From the cell containing the given text, extract its center point as (x, y) coordinate. 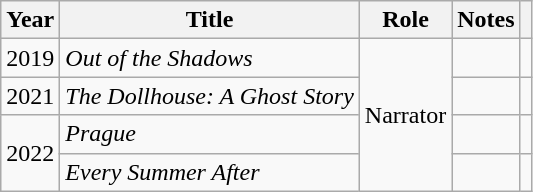
Notes (486, 20)
Out of the Shadows (210, 58)
Prague (210, 134)
Role (405, 20)
Title (210, 20)
The Dollhouse: A Ghost Story (210, 96)
2022 (30, 153)
2019 (30, 58)
Year (30, 20)
Narrator (405, 115)
2021 (30, 96)
Every Summer After (210, 172)
